Scan for the cell matching the given text and deliver its (X, Y) coordinate at center. 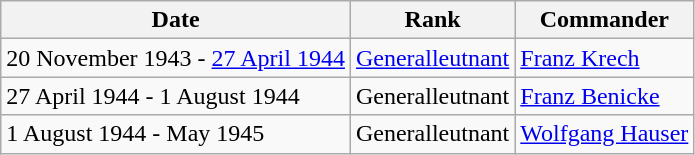
27 April 1944 - 1 August 1944 (176, 96)
Wolfgang Hauser (604, 134)
Franz Benicke (604, 96)
20 November 1943 - 27 April 1944 (176, 58)
1 August 1944 - May 1945 (176, 134)
Franz Krech (604, 58)
Rank (432, 20)
Commander (604, 20)
Date (176, 20)
